Provide the [X, Y] coordinate of the cell's center where the given text is located.  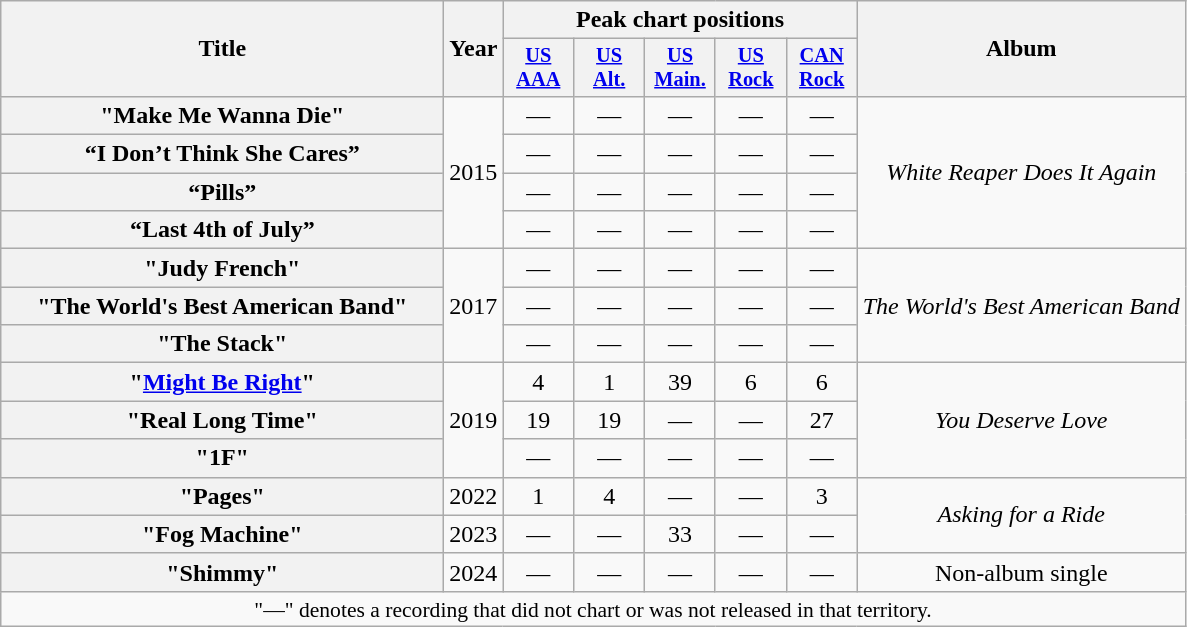
“Pills” [222, 192]
33 [680, 534]
Title [222, 49]
USMain. [680, 68]
The World's Best American Band [1021, 306]
CANRock [822, 68]
"Real Long Time" [222, 420]
Year [474, 49]
White Reaper Does It Again [1021, 172]
"Fog Machine" [222, 534]
"1F" [222, 458]
"Make Me Wanna Die" [222, 115]
2015 [474, 172]
Album [1021, 49]
3 [822, 496]
2024 [474, 572]
27 [822, 420]
You Deserve Love [1021, 420]
"The Stack" [222, 344]
USAAA [538, 68]
"The World's Best American Band" [222, 306]
2017 [474, 306]
2022 [474, 496]
"Pages" [222, 496]
39 [680, 382]
US Rock [750, 68]
2023 [474, 534]
Asking for a Ride [1021, 515]
"Judy French" [222, 268]
“Last 4th of July” [222, 230]
"—" denotes a recording that did not chart or was not released in that territory. [594, 609]
Peak chart positions [680, 20]
2019 [474, 420]
USAlt. [610, 68]
"Might Be Right" [222, 382]
"Shimmy" [222, 572]
Non-album single [1021, 572]
“I Don’t Think She Cares” [222, 154]
